For the text-containing cell, return its midpoint in (X, Y) coordinate format. 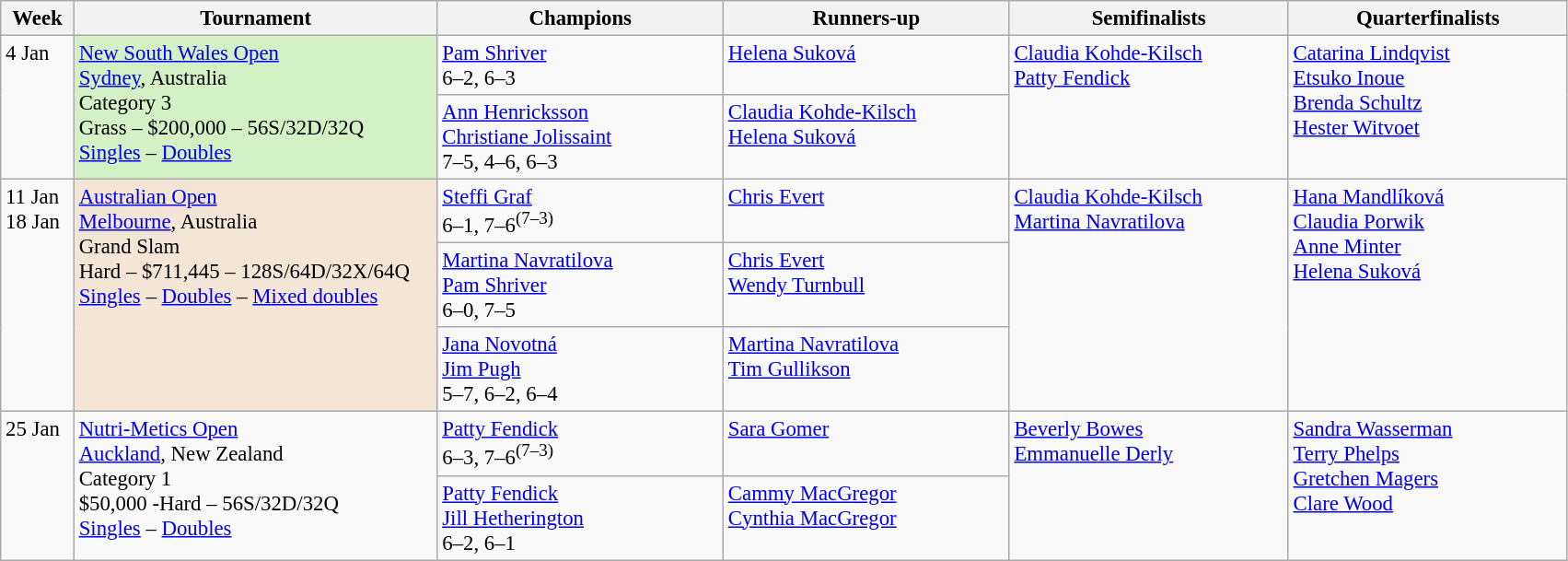
New South Wales Open Sydney, AustraliaCategory 3 Grass – $200,000 – 56S/32D/32Q Singles – Doubles (256, 108)
Semifinalists (1149, 18)
Tournament (256, 18)
Ann Henricksson Christiane Jolissaint7–5, 4–6, 6–3 (580, 137)
Claudia Kohde-Kilsch Patty Fendick (1149, 108)
Martina Navratilova Tim Gullikson (867, 370)
Australian OpenMelbourne, AustraliaGrand Slam Hard – $711,445 – 128S/64D/32X/64Q Singles – Doubles – Mixed doubles (256, 296)
25 Jan (38, 486)
Quarterfinalists (1427, 18)
Claudia Kohde-Kilsch Martina Navratilova (1149, 296)
Sara Gomer (867, 444)
Steffi Graf 6–1, 7–6(7–3) (580, 212)
Claudia Kohde-Kilsch Helena Suková (867, 137)
Nutri-Metics OpenAuckland, New ZealandCategory 1 $50,000 -Hard – 56S/32D/32Q Singles – Doubles (256, 486)
Patty Fendick Jill Hetherington 6–2, 6–1 (580, 518)
Catarina Lindqvist Etsuko Inoue Brenda Schultz Hester Witvoet (1427, 108)
Champions (580, 18)
Cammy MacGregor Cynthia MacGregor (867, 518)
Week (38, 18)
Runners-up (867, 18)
Helena Suková (867, 66)
Chris Evert Wendy Turnbull (867, 286)
Patty Fendick6–3, 7–6(7–3) (580, 444)
Martina Navratilova Pam Shriver 6–0, 7–5 (580, 286)
Sandra Wasserman Terry Phelps Gretchen Magers Clare Wood (1427, 486)
Chris Evert (867, 212)
4 Jan (38, 108)
Hana Mandlíková Claudia Porwik Anne Minter Helena Suková (1427, 296)
Jana Novotná Jim Pugh 5–7, 6–2, 6–4 (580, 370)
Beverly Bowes Emmanuelle Derly (1149, 486)
11 Jan18 Jan (38, 296)
Pam Shriver6–2, 6–3 (580, 66)
